Scan for the cell matching the given text and deliver its (X, Y) coordinate at center. 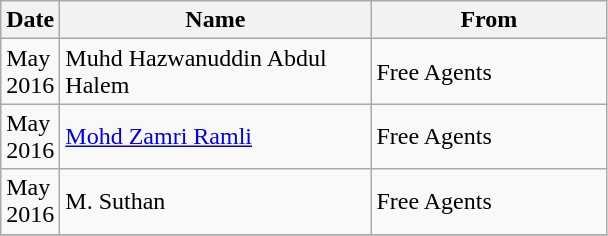
M. Suthan (216, 202)
Muhd Hazwanuddin Abdul Halem (216, 72)
Name (216, 20)
From (489, 20)
Date (30, 20)
Mohd Zamri Ramli (216, 136)
